Identify which cell holds the provided text, then report its [x, y] central coordinate. 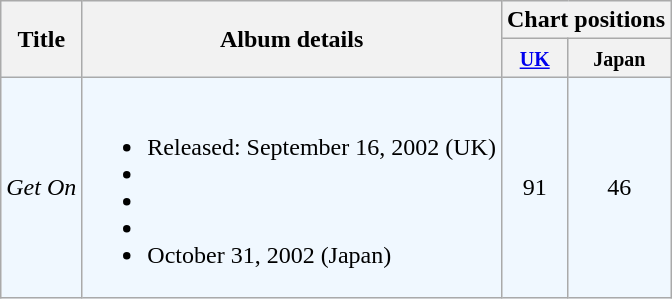
91 [534, 188]
Chart positions [586, 20]
46 [620, 188]
Japan [620, 58]
Get On [42, 188]
Released: September 16, 2002 (UK)October 31, 2002 (Japan) [292, 188]
UK [534, 58]
Title [42, 39]
Album details [292, 39]
